Locate the cell with the specified text and output its (x, y) center coordinate. 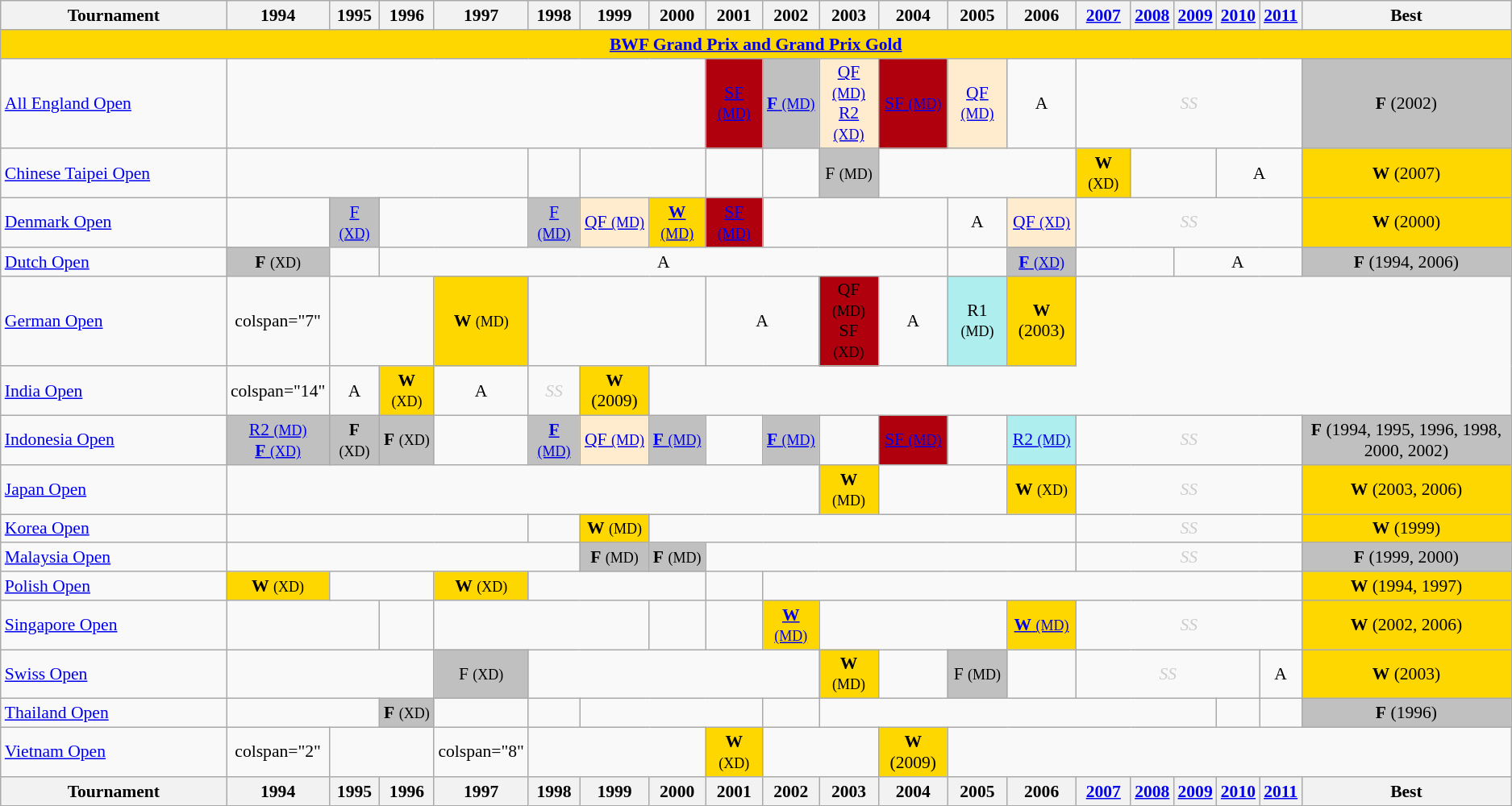
QF (XD) (1042, 222)
BWF Grand Prix and Grand Prix Gold (756, 44)
QF (MD) R2 (XD) (849, 103)
F (1996) (1406, 713)
colspan="2" (277, 753)
colspan="7" (277, 321)
India Open (114, 392)
W (2000) (1406, 222)
W (2002, 2006) (1406, 625)
F (1999, 2000) (1406, 558)
W (1994, 1997) (1406, 586)
Chinese Taipei Open (114, 174)
Polish Open (114, 586)
QF (MD) SF (XD) (849, 321)
Korea Open (114, 529)
W (2003, 2006) (1406, 490)
W (1999) (1406, 529)
colspan="14" (277, 392)
German Open (114, 321)
colspan="8" (481, 753)
Vietnam Open (114, 753)
Swiss Open (114, 674)
Thailand Open (114, 713)
F (1994, 1995, 1996, 1998, 2000, 2002) (1406, 440)
R2 (MD) (1042, 440)
F (1994, 2006) (1406, 262)
Singapore Open (114, 625)
W (2007) (1406, 174)
R2 (MD) F (XD) (277, 440)
R1 (MD) (977, 321)
Japan Open (114, 490)
Malaysia Open (114, 558)
All England Open (114, 103)
F (2002) (1406, 103)
Denmark Open (114, 222)
Indonesia Open (114, 440)
Dutch Open (114, 262)
